Search for the cell housing the specified text and yield its (X, Y) center coordinate. 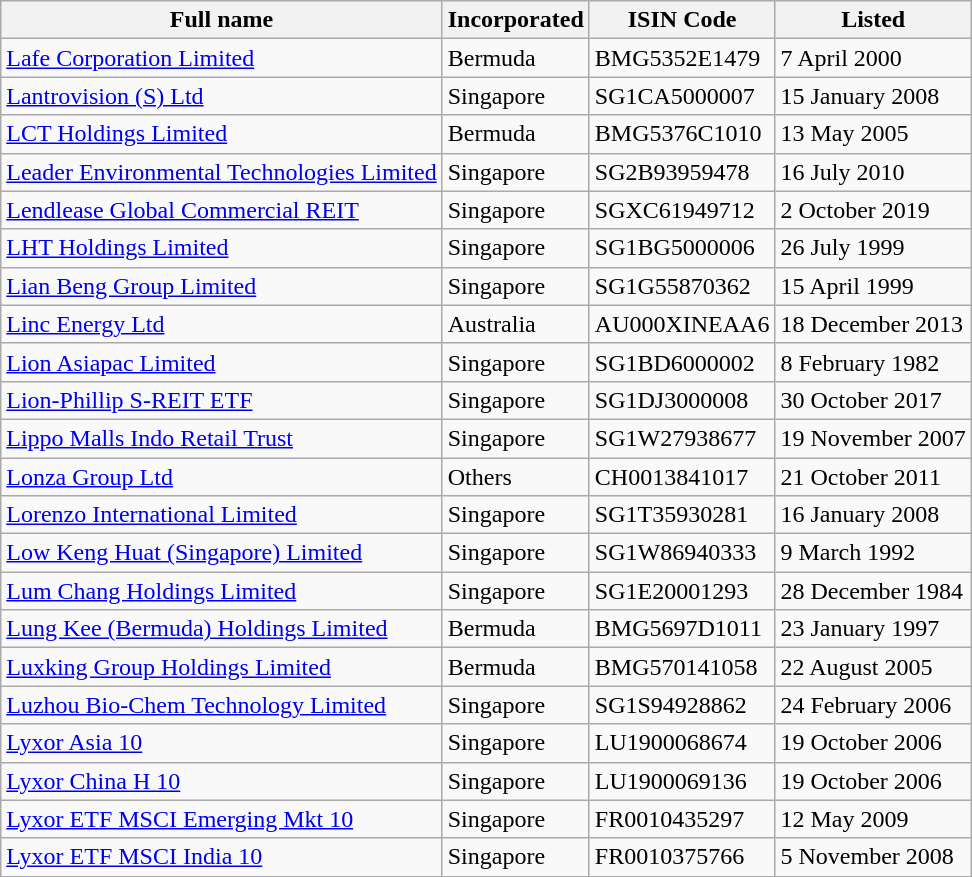
2 October 2019 (873, 210)
Lonza Group Ltd (222, 477)
24 February 2006 (873, 705)
28 December 1984 (873, 591)
Lum Chang Holdings Limited (222, 591)
SG1W86940333 (682, 553)
Australia (516, 324)
Lion-Phillip S-REIT ETF (222, 400)
Others (516, 477)
LHT Holdings Limited (222, 248)
BMG5352E1479 (682, 58)
BMG570141058 (682, 667)
LU1900069136 (682, 781)
FR0010435297 (682, 819)
Luxking Group Holdings Limited (222, 667)
ISIN Code (682, 20)
SG1S94928862 (682, 705)
Luzhou Bio-Chem Technology Limited (222, 705)
Listed (873, 20)
SG1E20001293 (682, 591)
BMG5376C1010 (682, 134)
26 July 1999 (873, 248)
Lung Kee (Bermuda) Holdings Limited (222, 629)
23 January 1997 (873, 629)
7 April 2000 (873, 58)
SG1BG5000006 (682, 248)
9 March 1992 (873, 553)
Leader Environmental Technologies Limited (222, 172)
Lian Beng Group Limited (222, 286)
Lyxor Asia 10 (222, 743)
Lantrovision (S) Ltd (222, 96)
13 May 2005 (873, 134)
FR0010375766 (682, 857)
15 January 2008 (873, 96)
SG1DJ3000008 (682, 400)
Lorenzo International Limited (222, 515)
Linc Energy Ltd (222, 324)
BMG5697D1011 (682, 629)
8 February 1982 (873, 362)
Full name (222, 20)
21 October 2011 (873, 477)
5 November 2008 (873, 857)
SG1T35930281 (682, 515)
Incorporated (516, 20)
Lyxor ETF MSCI Emerging Mkt 10 (222, 819)
16 January 2008 (873, 515)
SG1G55870362 (682, 286)
Lion Asiapac Limited (222, 362)
22 August 2005 (873, 667)
SG1W27938677 (682, 438)
Lendlease Global Commercial REIT (222, 210)
SG1BD6000002 (682, 362)
30 October 2017 (873, 400)
SG2B93959478 (682, 172)
Lafe Corporation Limited (222, 58)
SGXC61949712 (682, 210)
AU000XINEAA6 (682, 324)
LCT Holdings Limited (222, 134)
Low Keng Huat (Singapore) Limited (222, 553)
Lyxor China H 10 (222, 781)
SG1CA5000007 (682, 96)
16 July 2010 (873, 172)
Lippo Malls Indo Retail Trust (222, 438)
18 December 2013 (873, 324)
Lyxor ETF MSCI India 10 (222, 857)
LU1900068674 (682, 743)
12 May 2009 (873, 819)
19 November 2007 (873, 438)
CH0013841017 (682, 477)
15 April 1999 (873, 286)
